Detect which cell encompasses the target text, then output its [X, Y] center coordinate. 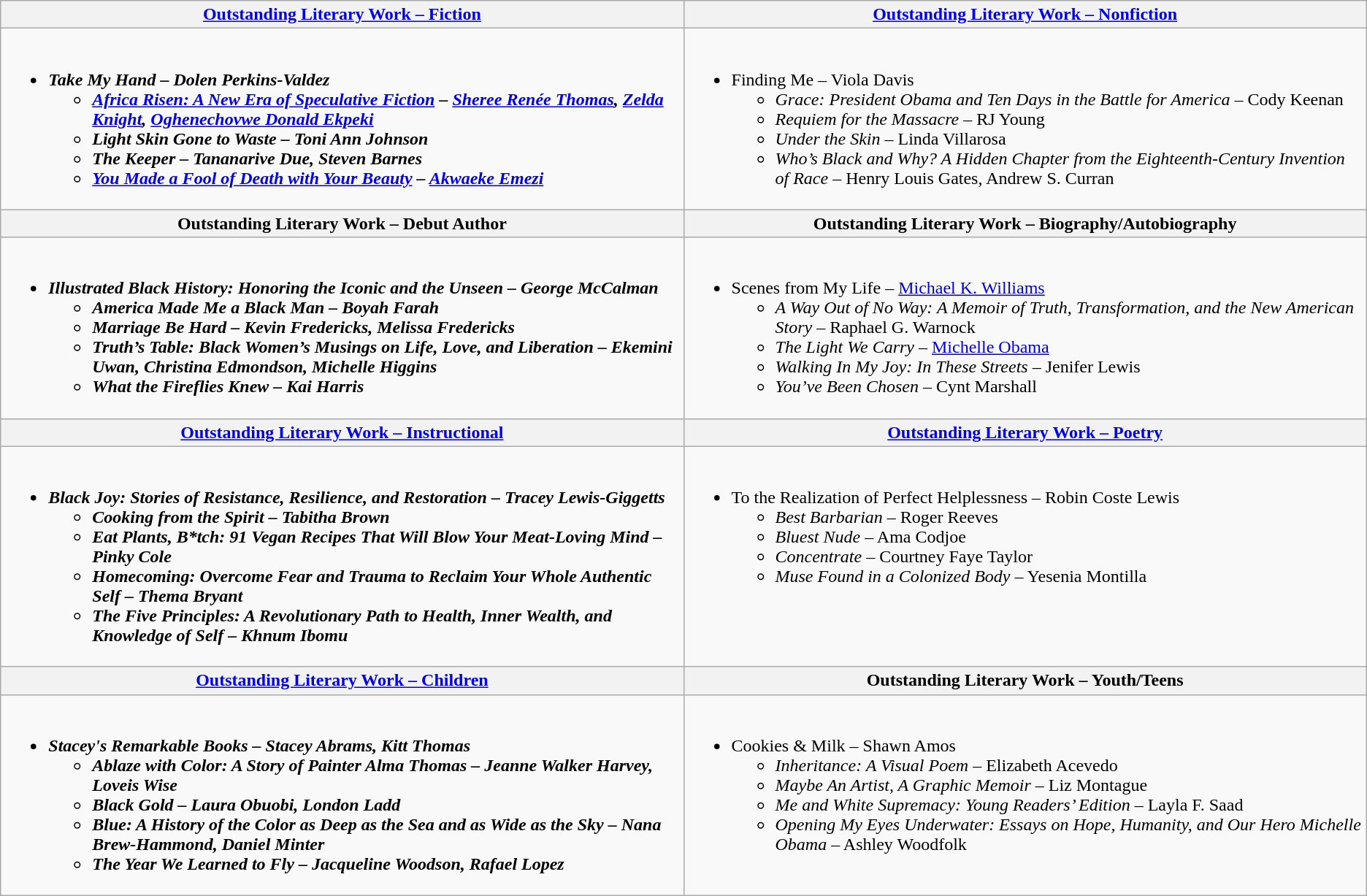
Outstanding Literary Work – Instructional [342, 432]
Outstanding Literary Work – Fiction [342, 15]
Outstanding Literary Work – Debut Author [342, 223]
Outstanding Literary Work – Biography/Autobiography [1025, 223]
Outstanding Literary Work – Nonfiction [1025, 15]
Outstanding Literary Work – Poetry [1025, 432]
Outstanding Literary Work – Youth/Teens [1025, 681]
Outstanding Literary Work – Children [342, 681]
